Scan for the cell matching the given text and deliver its (X, Y) coordinate at center. 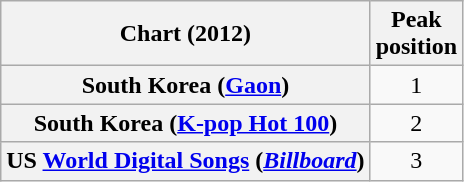
US World Digital Songs (Billboard) (186, 161)
South Korea (Gaon) (186, 85)
Peakposition (416, 34)
1 (416, 85)
South Korea (K-pop Hot 100) (186, 123)
3 (416, 161)
2 (416, 123)
Chart (2012) (186, 34)
